Determine the [X, Y] coordinate at the center of the cell enclosing the given text.  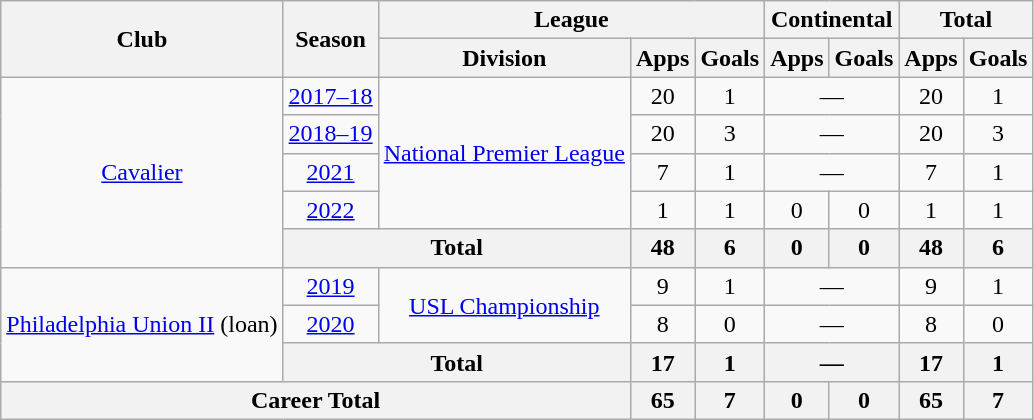
Cavalier [142, 172]
Philadelphia Union II (loan) [142, 324]
League [571, 20]
2018–19 [330, 134]
Season [330, 39]
2022 [330, 210]
Division [504, 58]
National Premier League [504, 153]
2017–18 [330, 96]
2020 [330, 324]
2019 [330, 286]
Continental [832, 20]
Club [142, 39]
USL Championship [504, 305]
Career Total [316, 400]
2021 [330, 172]
